Search for the cell housing the specified text and yield its (x, y) center coordinate. 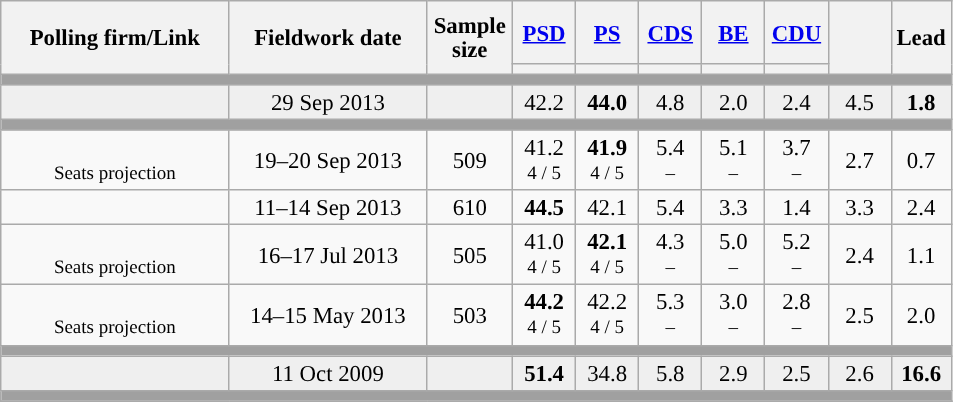
19–20 Sep 2013 (328, 160)
4.3 – (670, 255)
PSD (544, 32)
2.9 (734, 374)
BE (734, 32)
509 (470, 160)
29 Sep 2013 (328, 102)
CDS (670, 32)
5.4 (670, 208)
42.2 (544, 102)
1.1 (921, 255)
44.5 (544, 208)
41.04 / 5 (544, 255)
5.1– (734, 160)
CDU (796, 32)
5.8 (670, 374)
14–15 May 2013 (328, 315)
5.0– (734, 255)
5.2– (796, 255)
3.7– (796, 160)
2.6 (860, 374)
Sample size (470, 38)
Polling firm/Link (115, 38)
505 (470, 255)
4.8 (670, 102)
44.24 / 5 (544, 315)
610 (470, 208)
2.8 – (796, 315)
0.7 (921, 160)
42.24 / 5 (608, 315)
4.5 (860, 102)
11 Oct 2009 (328, 374)
503 (470, 315)
16.6 (921, 374)
41.24 / 5 (544, 160)
44.0 (608, 102)
42.14 / 5 (608, 255)
1.4 (796, 208)
16–17 Jul 2013 (328, 255)
Fieldwork date (328, 38)
41.94 / 5 (608, 160)
3.0 – (734, 315)
5.4 – (670, 160)
PS (608, 32)
51.4 (544, 374)
Lead (921, 38)
2.7 (860, 160)
1.8 (921, 102)
34.8 (608, 374)
5.3 – (670, 315)
42.1 (608, 208)
11–14 Sep 2013 (328, 208)
